Pinpoint the cell where the given text exists, returning its (X, Y) midpoint coordinate. 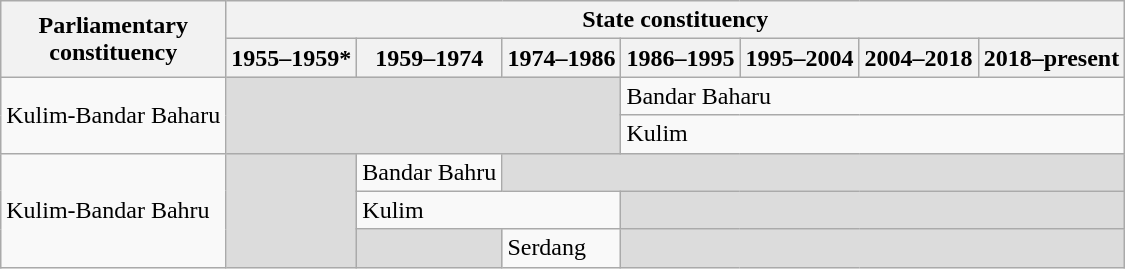
1955–1959* (292, 58)
1986–1995 (680, 58)
Bandar Baharu (873, 96)
2018–present (1052, 58)
1974–1986 (562, 58)
Bandar Bahru (430, 172)
Parliamentaryconstituency (114, 39)
1959–1974 (430, 58)
Serdang (562, 248)
Kulim-Bandar Bahru (114, 210)
Kulim-Bandar Baharu (114, 115)
State constituency (676, 20)
1995–2004 (800, 58)
2004–2018 (918, 58)
